Output the (X, Y) coordinate of the center of the cell containing the given text.  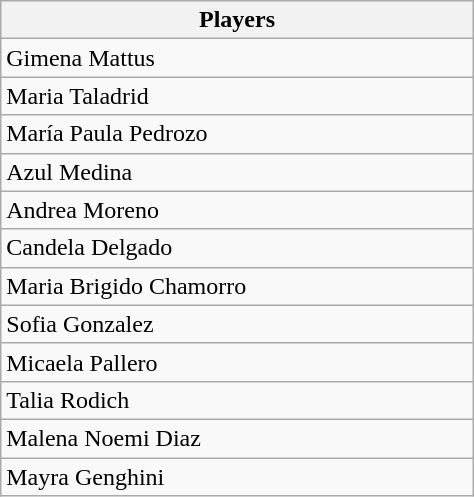
Talia Rodich (237, 400)
Gimena Mattus (237, 58)
Sofia Gonzalez (237, 324)
Azul Medina (237, 172)
Maria Brigido Chamorro (237, 286)
Andrea Moreno (237, 210)
María Paula Pedrozo (237, 134)
Candela Delgado (237, 248)
Players (237, 20)
Maria Taladrid (237, 96)
Mayra Genghini (237, 477)
Micaela Pallero (237, 362)
Malena Noemi Diaz (237, 438)
